Return [X, Y] of the center of cell containing provided text 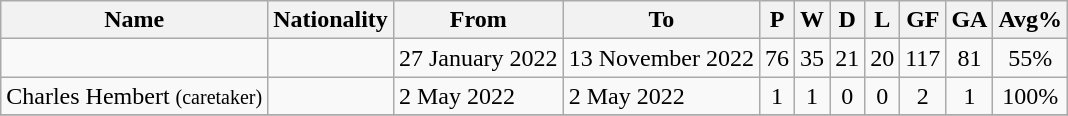
GF [923, 20]
21 [848, 58]
35 [812, 58]
81 [970, 58]
55% [1030, 58]
To [661, 20]
20 [882, 58]
GA [970, 20]
2 [923, 96]
Charles Hembert (caretaker) [134, 96]
W [812, 20]
76 [776, 58]
L [882, 20]
27 January 2022 [478, 58]
100% [1030, 96]
13 November 2022 [661, 58]
Avg% [1030, 20]
P [776, 20]
From [478, 20]
Name [134, 20]
117 [923, 58]
Nationality [331, 20]
D [848, 20]
